From the cell containing the given text, extract its center point as (x, y) coordinate. 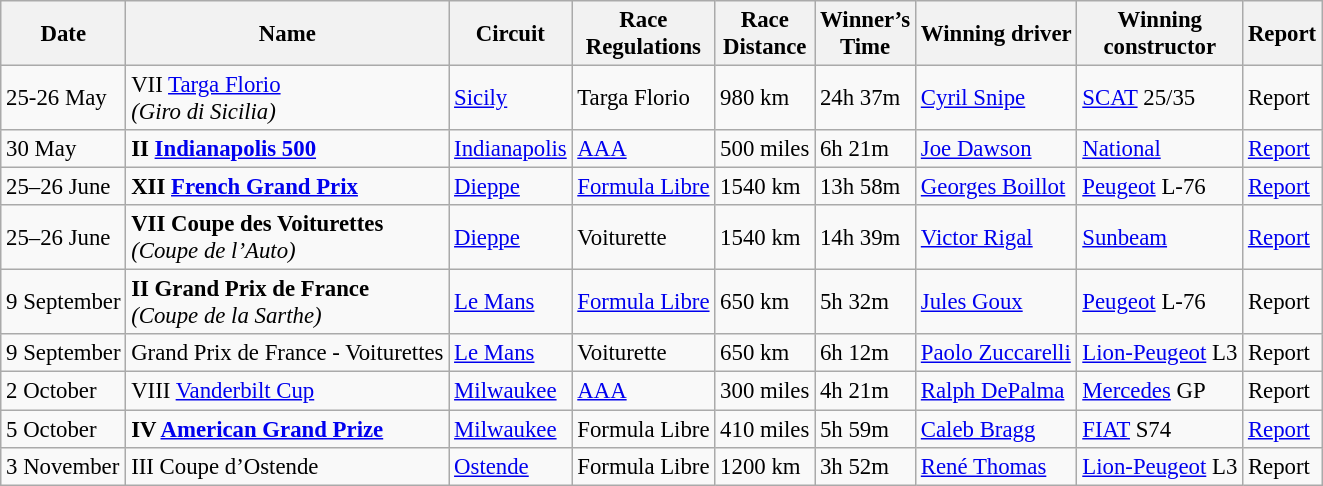
FIAT S74 (1160, 429)
Caleb Bragg (996, 429)
RaceDistance (765, 34)
Sicily (510, 98)
VIII Vanderbilt Cup (288, 391)
Indianapolis (510, 149)
13h 58m (866, 187)
Targa Florio (644, 98)
Cyril Snipe (996, 98)
14h 39m (866, 238)
II Indianapolis 500 (288, 149)
II Grand Prix de France(Coupe de la Sarthe) (288, 302)
4h 21m (866, 391)
Grand Prix de France - Voiturettes (288, 353)
5 October (64, 429)
Mercedes GP (1160, 391)
300 miles (765, 391)
2 October (64, 391)
National (1160, 149)
6h 12m (866, 353)
Winner’sTime (866, 34)
Date (64, 34)
3 November (64, 466)
500 miles (765, 149)
6h 21m (866, 149)
Paolo Zuccarelli (996, 353)
Georges Boillot (996, 187)
VII Targa Florio(Giro di Sicilia) (288, 98)
Ostende (510, 466)
XII French Grand Prix (288, 187)
24h 37m (866, 98)
1200 km (765, 466)
Jules Goux (996, 302)
Name (288, 34)
RaceRegulations (644, 34)
SCAT 25/35 (1160, 98)
Joe Dawson (996, 149)
3h 52m (866, 466)
Sunbeam (1160, 238)
980 km (765, 98)
25-26 May (64, 98)
III Coupe d’Ostende (288, 466)
Circuit (510, 34)
René Thomas (996, 466)
30 May (64, 149)
410 miles (765, 429)
Winningconstructor (1160, 34)
5h 32m (866, 302)
Victor Rigal (996, 238)
VII Coupe des Voiturettes(Coupe de l’Auto) (288, 238)
Winning driver (996, 34)
Ralph DePalma (996, 391)
IV American Grand Prize (288, 429)
5h 59m (866, 429)
